From the cell containing the given text, extract its center point as (x, y) coordinate. 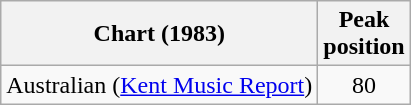
Australian (Kent Music Report) (160, 85)
80 (364, 85)
Chart (1983) (160, 34)
Peakposition (364, 34)
